Extract the [x, y] coordinate from the center of the cell holding the provided text.  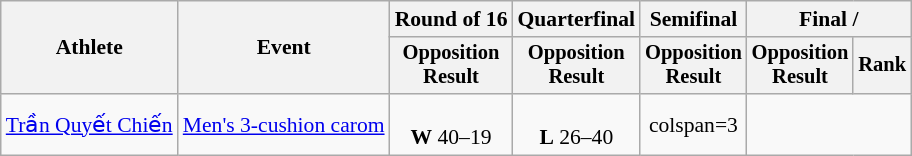
Final / [829, 19]
L 26–40 [576, 124]
Rank [882, 66]
Men's 3-cushion carom [284, 124]
W 40–19 [452, 124]
Athlete [90, 48]
Quarterfinal [576, 19]
Event [284, 48]
Round of 16 [452, 19]
Trần Quyết Chiến [90, 124]
colspan=3 [694, 124]
Semifinal [694, 19]
